Find where the given text appears and provide that cell's center as (X, Y) coordinate. 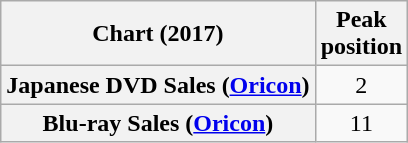
11 (361, 123)
Chart (2017) (158, 34)
2 (361, 85)
Blu-ray Sales (Oricon) (158, 123)
Peak position (361, 34)
Japanese DVD Sales (Oricon) (158, 85)
